Detect which cell encompasses the target text, then output its (X, Y) center coordinate. 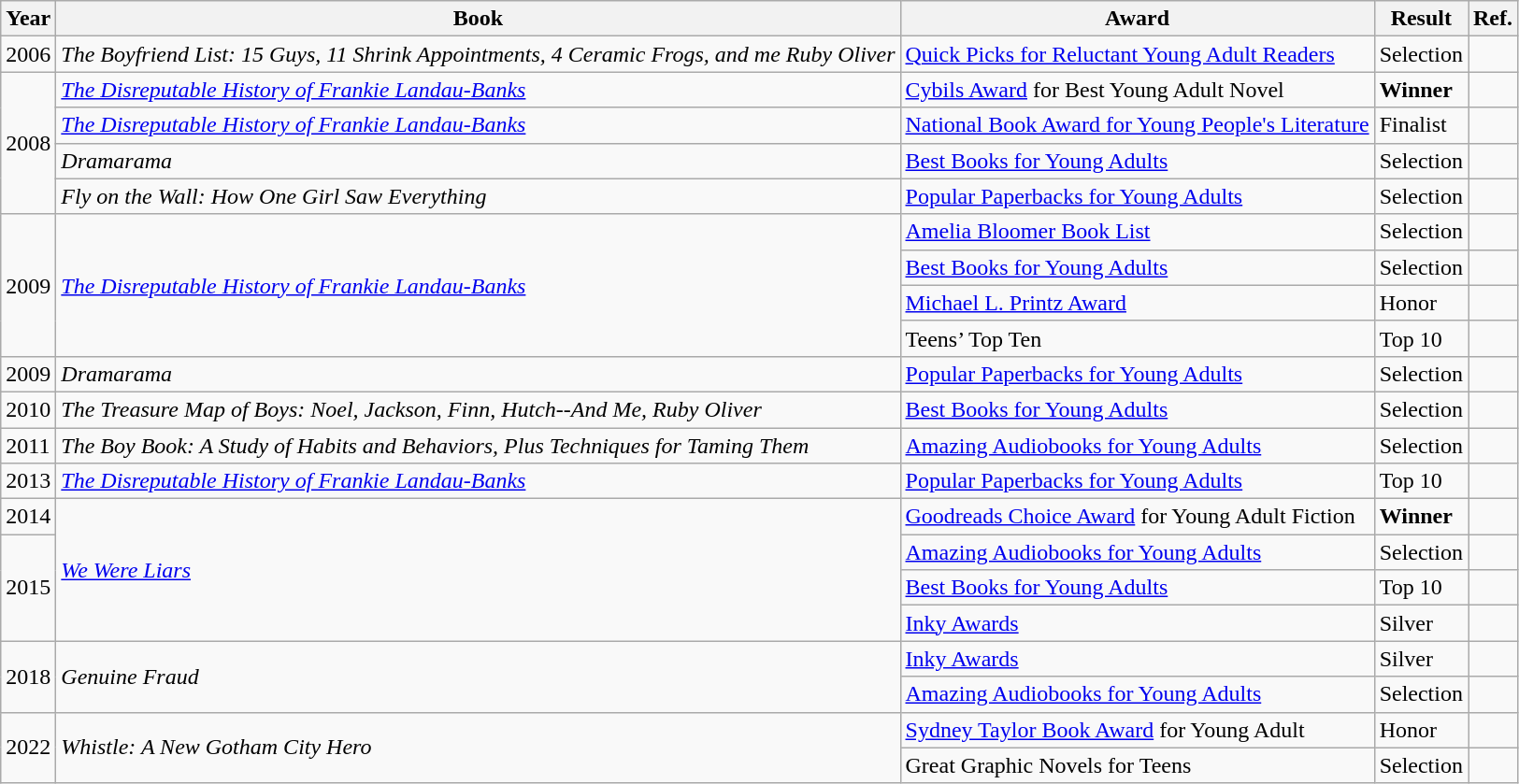
2006 (28, 54)
Fly on the Wall: How One Girl Saw Everything (479, 196)
Michael L. Printz Award (1137, 303)
The Boy Book: A Study of Habits and Behaviors, Plus Techniques for Taming Them (479, 446)
Teens’ Top Ten (1137, 338)
2008 (28, 143)
2018 (28, 677)
Sydney Taylor Book Award for Young Adult (1137, 730)
Year (28, 19)
We Were Liars (479, 570)
Amelia Bloomer Book List (1137, 232)
Whistle: A New Gotham City Hero (479, 748)
Award (1137, 19)
2022 (28, 748)
The Boyfriend List: 15 Guys, 11 Shrink Appointments, 4 Ceramic Frogs, and me Ruby Oliver (479, 54)
Genuine Fraud (479, 677)
Quick Picks for Reluctant Young Adult Readers (1137, 54)
National Book Award for Young People's Literature (1137, 125)
2015 (28, 588)
Goodreads Choice Award for Young Adult Fiction (1137, 517)
Ref. (1492, 19)
2013 (28, 481)
2014 (28, 517)
Cybils Award for Best Young Adult Novel (1137, 90)
Result (1421, 19)
Finalist (1421, 125)
Great Graphic Novels for Teens (1137, 765)
2010 (28, 409)
Book (479, 19)
2011 (28, 446)
The Treasure Map of Boys: Noel, Jackson, Finn, Hutch--And Me, Ruby Oliver (479, 409)
